From the cell containing the given text, extract its center point as [X, Y] coordinate. 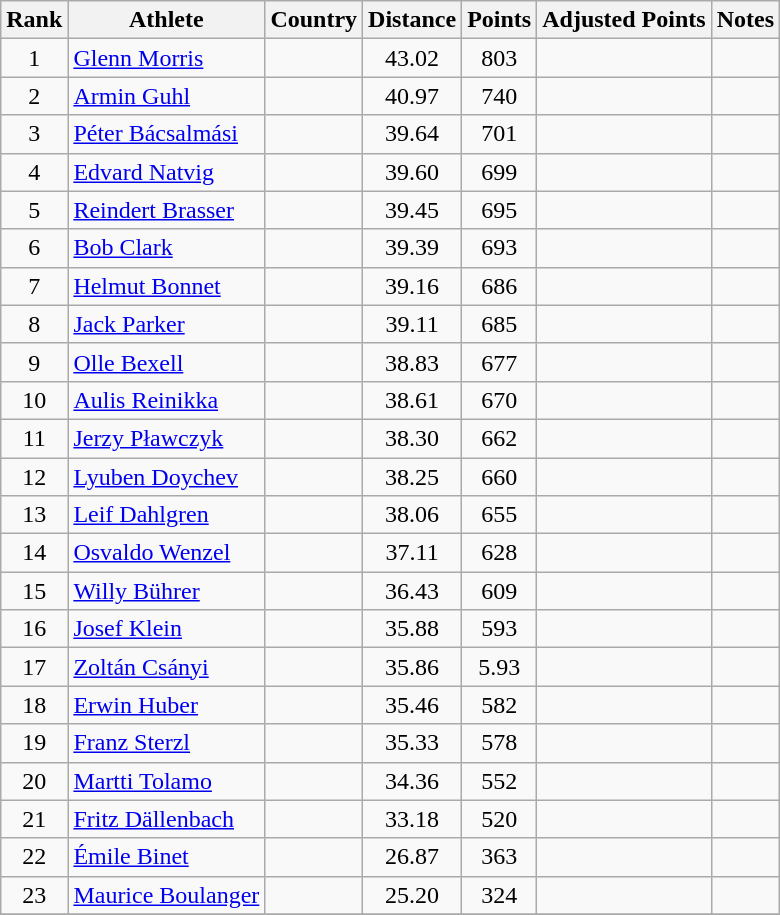
324 [500, 895]
Osvaldo Wenzel [166, 553]
582 [500, 705]
699 [500, 172]
17 [34, 667]
593 [500, 629]
22 [34, 857]
36.43 [412, 591]
21 [34, 819]
10 [34, 400]
Fritz Dällenbach [166, 819]
34.36 [412, 781]
12 [34, 477]
40.97 [412, 96]
1 [34, 58]
18 [34, 705]
13 [34, 515]
552 [500, 781]
38.30 [412, 438]
11 [34, 438]
35.33 [412, 743]
8 [34, 324]
Country [314, 20]
5.93 [500, 667]
2 [34, 96]
38.25 [412, 477]
5 [34, 210]
Glenn Morris [166, 58]
39.16 [412, 286]
578 [500, 743]
33.18 [412, 819]
38.06 [412, 515]
39.60 [412, 172]
6 [34, 248]
Josef Klein [166, 629]
685 [500, 324]
Leif Dahlgren [166, 515]
686 [500, 286]
609 [500, 591]
Rank [34, 20]
35.46 [412, 705]
9 [34, 362]
35.88 [412, 629]
Reindert Brasser [166, 210]
39.45 [412, 210]
39.64 [412, 134]
363 [500, 857]
35.86 [412, 667]
693 [500, 248]
38.83 [412, 362]
Jack Parker [166, 324]
Erwin Huber [166, 705]
15 [34, 591]
Olle Bexell [166, 362]
39.39 [412, 248]
670 [500, 400]
7 [34, 286]
Adjusted Points [624, 20]
26.87 [412, 857]
662 [500, 438]
37.11 [412, 553]
803 [500, 58]
Jerzy Pławczyk [166, 438]
Notes [745, 20]
Franz Sterzl [166, 743]
Aulis Reinikka [166, 400]
Helmut Bonnet [166, 286]
16 [34, 629]
Émile Binet [166, 857]
19 [34, 743]
695 [500, 210]
660 [500, 477]
Bob Clark [166, 248]
701 [500, 134]
4 [34, 172]
Willy Bührer [166, 591]
3 [34, 134]
43.02 [412, 58]
23 [34, 895]
Zoltán Csányi [166, 667]
Edvard Natvig [166, 172]
Points [500, 20]
Péter Bácsalmási [166, 134]
14 [34, 553]
Martti Tolamo [166, 781]
20 [34, 781]
520 [500, 819]
39.11 [412, 324]
Maurice Boulanger [166, 895]
Armin Guhl [166, 96]
628 [500, 553]
Athlete [166, 20]
677 [500, 362]
Distance [412, 20]
655 [500, 515]
25.20 [412, 895]
38.61 [412, 400]
740 [500, 96]
Lyuben Doychev [166, 477]
